Locate the cell with the specified text and output its [x, y] center coordinate. 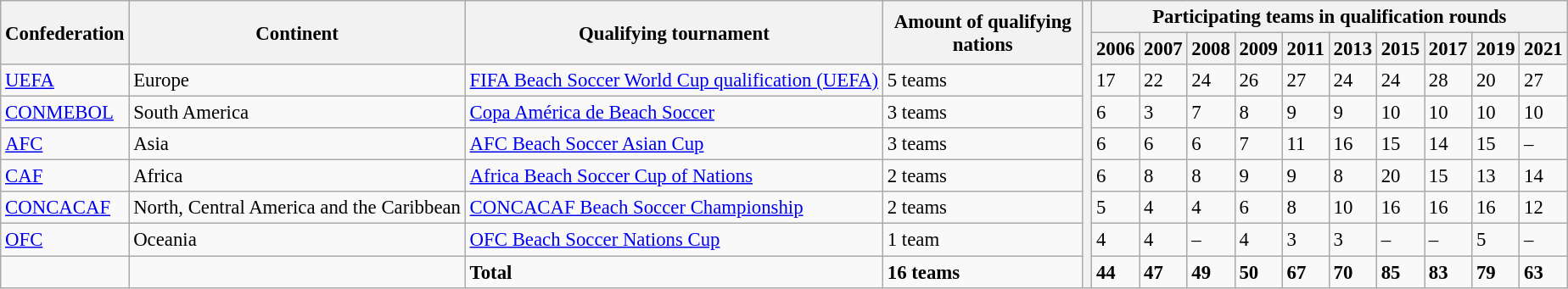
2008 [1211, 49]
67 [1305, 272]
OFC [64, 240]
2019 [1496, 49]
AFC Beach Soccer Asian Cup [674, 144]
12 [1543, 208]
17 [1116, 81]
83 [1448, 272]
49 [1211, 272]
85 [1400, 272]
OFC Beach Soccer Nations Cup [674, 240]
Asia [297, 144]
Europe [297, 81]
North, Central America and the Caribbean [297, 208]
1 team [983, 240]
Africa Beach Soccer Cup of Nations [674, 176]
AFC [64, 144]
16 teams [983, 272]
South America [297, 113]
Participating teams in qualification rounds [1330, 17]
CONCACAF [64, 208]
2021 [1543, 49]
CONMEBOL [64, 113]
Oceania [297, 240]
CONCACAF Beach Soccer Championship [674, 208]
26 [1258, 81]
2006 [1116, 49]
2011 [1305, 49]
Qualifying tournament [674, 32]
FIFA Beach Soccer World Cup qualification (UEFA) [674, 81]
11 [1305, 144]
Copa América de Beach Soccer [674, 113]
70 [1352, 272]
2007 [1163, 49]
47 [1163, 272]
CAF [64, 176]
Continent [297, 32]
2009 [1258, 49]
2013 [1352, 49]
44 [1116, 272]
2015 [1400, 49]
22 [1163, 81]
2017 [1448, 49]
28 [1448, 81]
UEFA [64, 81]
Confederation [64, 32]
79 [1496, 272]
13 [1496, 176]
Total [674, 272]
Amount of qualifying nations [983, 32]
Africa [297, 176]
5 teams [983, 81]
50 [1258, 272]
63 [1543, 272]
